Locate the cell with the specified text and output its [x, y] center coordinate. 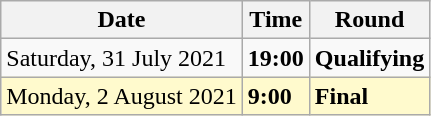
Round [369, 20]
Date [122, 20]
19:00 [276, 58]
Final [369, 96]
Time [276, 20]
Qualifying [369, 58]
Saturday, 31 July 2021 [122, 58]
Monday, 2 August 2021 [122, 96]
9:00 [276, 96]
